Locate the cell with the specified text and output its [x, y] center coordinate. 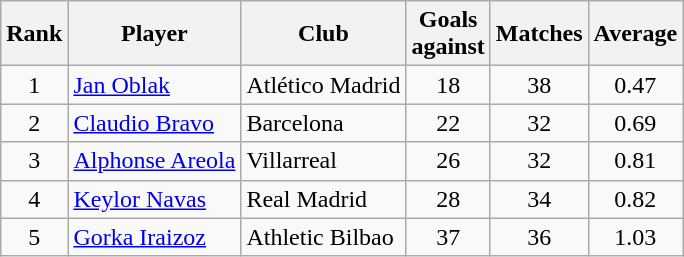
22 [448, 123]
28 [448, 199]
1 [34, 85]
0.69 [636, 123]
Jan Oblak [154, 85]
Rank [34, 34]
Alphonse Areola [154, 161]
0.82 [636, 199]
Atlético Madrid [324, 85]
34 [539, 199]
Athletic Bilbao [324, 237]
Real Madrid [324, 199]
Matches [539, 34]
2 [34, 123]
Gorka Iraizoz [154, 237]
Villarreal [324, 161]
36 [539, 237]
1.03 [636, 237]
0.47 [636, 85]
Claudio Bravo [154, 123]
37 [448, 237]
Barcelona [324, 123]
5 [34, 237]
Goalsagainst [448, 34]
26 [448, 161]
38 [539, 85]
Club [324, 34]
3 [34, 161]
4 [34, 199]
Average [636, 34]
Keylor Navas [154, 199]
0.81 [636, 161]
Player [154, 34]
18 [448, 85]
